Return (x, y) of the center of cell containing provided text 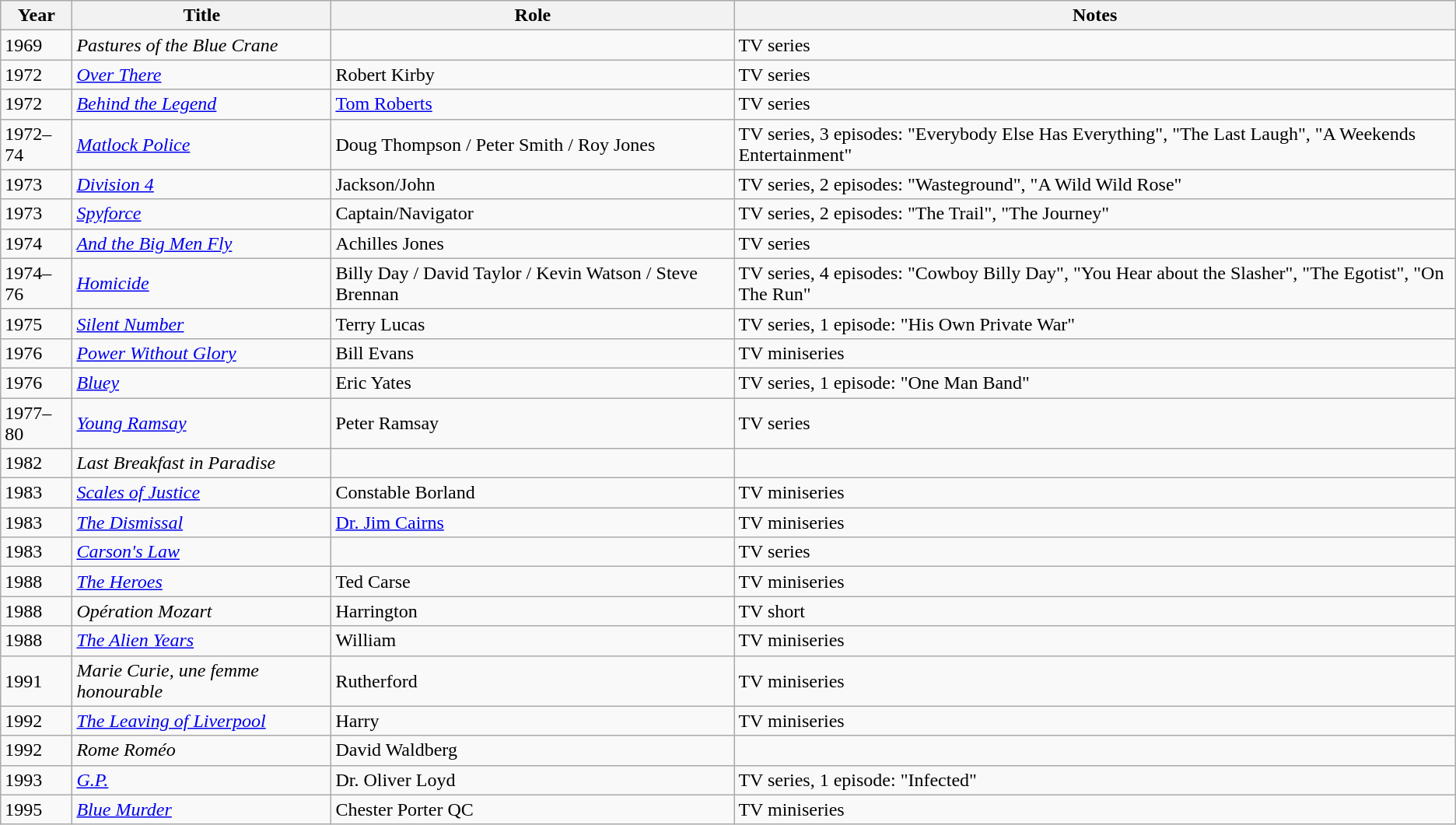
TV short (1095, 611)
Power Without Glory (202, 353)
G.P. (202, 780)
Bluey (202, 383)
Last Breakfast in Paradise (202, 463)
TV series, 2 episodes: "Wasteground", "A Wild Wild Rose" (1095, 184)
Tom Roberts (533, 104)
William (533, 641)
Carson's Law (202, 552)
Terry Lucas (533, 323)
1972–74 (37, 145)
Marie Curie, une femme honourable (202, 681)
Eric Yates (533, 383)
TV series, 1 episode: "Infected" (1095, 780)
1982 (37, 463)
Blue Murder (202, 809)
Doug Thompson / Peter Smith / Roy Jones (533, 145)
TV series, 1 episode: "His Own Private War" (1095, 323)
1977–80 (37, 423)
Ted Carse (533, 582)
Year (37, 16)
Peter Ramsay (533, 423)
Bill Evans (533, 353)
Homicide (202, 283)
1974 (37, 243)
Division 4 (202, 184)
Harry (533, 721)
David Waldberg (533, 750)
TV series, 1 episode: "One Man Band" (1095, 383)
TV series, 2 episodes: "The Trail", "The Journey" (1095, 214)
TV series, 3 episodes: "Everybody Else Has Everything", "The Last Laugh", "A Weekends Entertainment" (1095, 145)
And the Big Men Fly (202, 243)
Notes (1095, 16)
Behind the Legend (202, 104)
Rutherford (533, 681)
Jackson/John (533, 184)
The Leaving of Liverpool (202, 721)
Harrington (533, 611)
The Dismissal (202, 523)
Dr. Jim Cairns (533, 523)
Role (533, 16)
Opération Mozart (202, 611)
The Alien Years (202, 641)
Silent Number (202, 323)
Constable Borland (533, 493)
Title (202, 16)
Achilles Jones (533, 243)
Dr. Oliver Loyd (533, 780)
1995 (37, 809)
Over There (202, 75)
The Heroes (202, 582)
1991 (37, 681)
Matlock Police (202, 145)
Scales of Justice (202, 493)
Captain/Navigator (533, 214)
1993 (37, 780)
Young Ramsay (202, 423)
TV series, 4 episodes: "Cowboy Billy Day", "You Hear about the Slasher", "The Egotist", "On The Run" (1095, 283)
Rome Roméo (202, 750)
1974–76 (37, 283)
Chester Porter QC (533, 809)
Billy Day / David Taylor / Kevin Watson / Steve Brennan (533, 283)
Spyforce (202, 214)
1969 (37, 45)
Pastures of the Blue Crane (202, 45)
Robert Kirby (533, 75)
1975 (37, 323)
